Search for the cell housing the specified text and yield its (x, y) center coordinate. 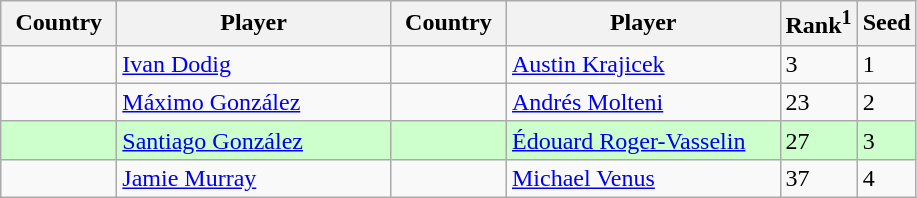
2 (886, 102)
Édouard Roger-Vasselin (643, 140)
27 (818, 140)
23 (818, 102)
Rank1 (818, 24)
Austin Krajicek (643, 64)
1 (886, 64)
Seed (886, 24)
37 (818, 178)
Ivan Dodig (254, 64)
Santiago González (254, 140)
Andrés Molteni (643, 102)
Jamie Murray (254, 178)
4 (886, 178)
Máximo González (254, 102)
Michael Venus (643, 178)
